Return (X, Y) of the center of cell containing provided text 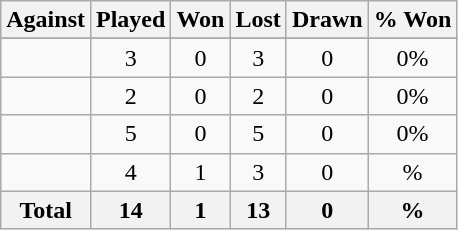
Drawn (327, 20)
Total (46, 210)
4 (130, 172)
Played (130, 20)
Won (200, 20)
Against (46, 20)
% Won (412, 20)
14 (130, 210)
Lost (258, 20)
13 (258, 210)
